Scan for the cell matching the given text and deliver its [x, y] coordinate at center. 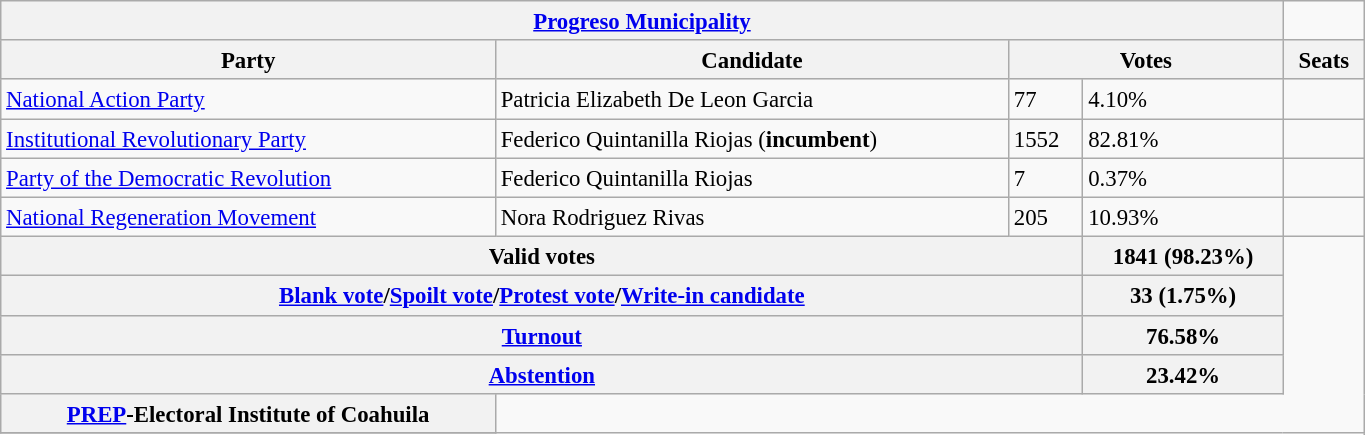
Institutional Revolutionary Party [248, 138]
7 [1045, 178]
National Regeneration Movement [248, 216]
Patricia Elizabeth De Leon Garcia [752, 100]
Abstention [542, 374]
National Action Party [248, 100]
205 [1045, 216]
1841 (98.23%) [1183, 256]
Party of the Democratic Revolution [248, 178]
Votes [1146, 60]
Candidate [752, 60]
0.37% [1183, 178]
Blank vote/Spoilt vote/Protest vote/Write-in candidate [542, 296]
10.93% [1183, 216]
Valid votes [542, 256]
Federico Quintanilla Riojas (incumbent) [752, 138]
Federico Quintanilla Riojas [752, 178]
Party [248, 60]
1552 [1045, 138]
77 [1045, 100]
Turnout [542, 334]
PREP-Electoral Institute of Coahuila [248, 414]
33 (1.75%) [1183, 296]
Nora Rodriguez Rivas [752, 216]
76.58% [1183, 334]
Seats [1324, 60]
4.10% [1183, 100]
82.81% [1183, 138]
23.42% [1183, 374]
Progreso Municipality [642, 20]
